Capture the cell that displays the provided text and extract its [x, y] central coordinate. 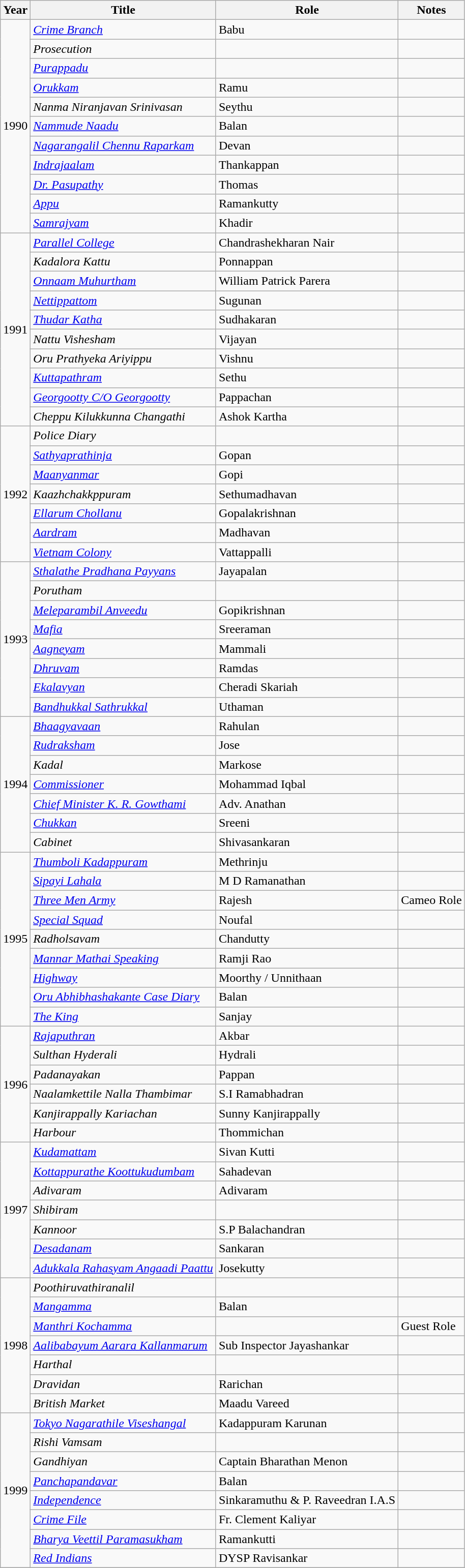
Sipayi Lahala [123, 881]
Maadu Vareed [307, 1403]
Porutham [123, 591]
Josekutty [307, 1268]
Rarichan [307, 1384]
Highway [123, 978]
Gandhiyan [123, 1461]
Oru Abhibhashakante Case Diary [123, 997]
S.I Ramabhadran [307, 1094]
Orukkam [123, 87]
Moorthy / Unnithaan [307, 978]
Akbar [307, 1036]
Chandutty [307, 939]
Devan [307, 145]
Sethu [307, 378]
1992 [15, 494]
Ramu [307, 87]
Dr. Pasupathy [123, 184]
M D Ramanathan [307, 881]
Crime File [123, 1520]
Sunny Kanjirappally [307, 1113]
Red Indians [123, 1558]
Captain Bharathan Menon [307, 1461]
Jose [307, 745]
Ashok Kartha [307, 416]
Chandrashekharan Nair [307, 243]
Onnaam Muhurtham [123, 281]
Cameo Role [431, 900]
Shivasankaran [307, 842]
1997 [15, 1210]
Babu [307, 29]
Maanyanmar [123, 474]
1995 [15, 940]
Title [123, 10]
Bharya Veettil Paramasukham [123, 1539]
Kadappuram Karunan [307, 1423]
Parallel College [123, 243]
Ramji Rao [307, 958]
Chukkan [123, 823]
Vietnam Colony [123, 552]
Year [15, 10]
Guest Role [431, 1326]
Pappachan [307, 397]
Sulthan Hyderali [123, 1055]
Gopikrishnan [307, 610]
Uthaman [307, 707]
Bhaagyavaan [123, 726]
Sivan Kutti [307, 1152]
Ramankutty [307, 203]
Thudar Katha [123, 320]
Fr. Clement Kaliyar [307, 1520]
Meleparambil Anveedu [123, 610]
Markose [307, 765]
Cabinet [123, 842]
Nattu Vishesham [123, 339]
Thomas [307, 184]
Thumboli Kadappuram [123, 862]
Radholsavam [123, 939]
Sreeni [307, 823]
Hydrali [307, 1055]
Gopan [307, 455]
Kottappurathe Koottukudumbam [123, 1171]
1991 [15, 329]
Shibiram [123, 1210]
Nammude Naadu [123, 126]
Bandhukkal Sathrukkal [123, 707]
Sethumadhavan [307, 494]
Sub Inspector Jayashankar [307, 1345]
Poothiruvathiranalil [123, 1287]
Dhruvam [123, 668]
Adukkala Rahasyam Angaadi Paattu [123, 1268]
1990 [15, 126]
Rahulan [307, 726]
Sanjay [307, 1016]
Thommichan [307, 1132]
Kudamattam [123, 1152]
Mannar Mathai Speaking [123, 958]
Seythu [307, 107]
Harthal [123, 1365]
Sudhakaran [307, 320]
Nanma Niranjavan Srinivasan [123, 107]
Role [307, 10]
Sathyaprathinja [123, 455]
Kadalora Kattu [123, 262]
Vishnu [307, 358]
Sankaran [307, 1249]
Kadal [123, 765]
Rajaputhran [123, 1036]
Ellarum Chollanu [123, 513]
Dravidan [123, 1384]
British Market [123, 1403]
Naalamkettile Nalla Thambimar [123, 1094]
Gopalakrishnan [307, 513]
Cheppu Kilukkunna Changathi [123, 416]
Sthalathe Pradhana Payyans [123, 571]
Panchapandavar [123, 1481]
Oru Prathyeka Ariyippu [123, 358]
Kanjirappally Kariachan [123, 1113]
Independence [123, 1500]
Purappadu [123, 68]
Ponnappan [307, 262]
Georgootty C/O Georgootty [123, 397]
Appu [123, 203]
Khadir [307, 223]
Three Men Army [123, 900]
1998 [15, 1345]
S.P Balachandran [307, 1229]
Desadanam [123, 1249]
The King [123, 1016]
Methrinju [307, 862]
Noufal [307, 920]
Crime Branch [123, 29]
Rudraksham [123, 745]
Vijayan [307, 339]
Mammali [307, 649]
Thankappan [307, 165]
Harbour [123, 1132]
Sinkaramuthu & P. Raveedran I.A.S [307, 1500]
Sugunan [307, 300]
Rishi Vamsam [123, 1442]
Chief Minister K. R. Gowthami [123, 803]
Indrajaalam [123, 165]
DYSP Ravisankar [307, 1558]
1994 [15, 784]
Kaazhchakkppuram [123, 494]
Aagneyam [123, 649]
Aalibabayum Aarara Kallanmarum [123, 1345]
Tokyo Nagarathile Viseshangal [123, 1423]
Madhavan [307, 532]
Sreeraman [307, 629]
Mohammad Iqbal [307, 784]
Jayapalan [307, 571]
Aardram [123, 532]
Notes [431, 10]
Samrajyam [123, 223]
Pappan [307, 1074]
1993 [15, 639]
Rajesh [307, 900]
Ekalavyan [123, 687]
Special Squad [123, 920]
Adv. Anathan [307, 803]
Gopi [307, 474]
Manthri Kochamma [123, 1326]
Cheradi Skariah [307, 687]
Mangamma [123, 1307]
Nagarangalil Chennu Raparkam [123, 145]
Sahadevan [307, 1171]
Kuttapathram [123, 378]
Vattappalli [307, 552]
Prosecution [123, 49]
William Patrick Parera [307, 281]
Padanayakan [123, 1074]
Ramankutti [307, 1539]
Nettippattom [123, 300]
Kannoor [123, 1229]
1996 [15, 1084]
Mafia [123, 629]
Ramdas [307, 668]
Police Diary [123, 436]
Commissioner [123, 784]
1999 [15, 1490]
